Return the [x, y] coordinate for the center point of the cell that contains the specified text.  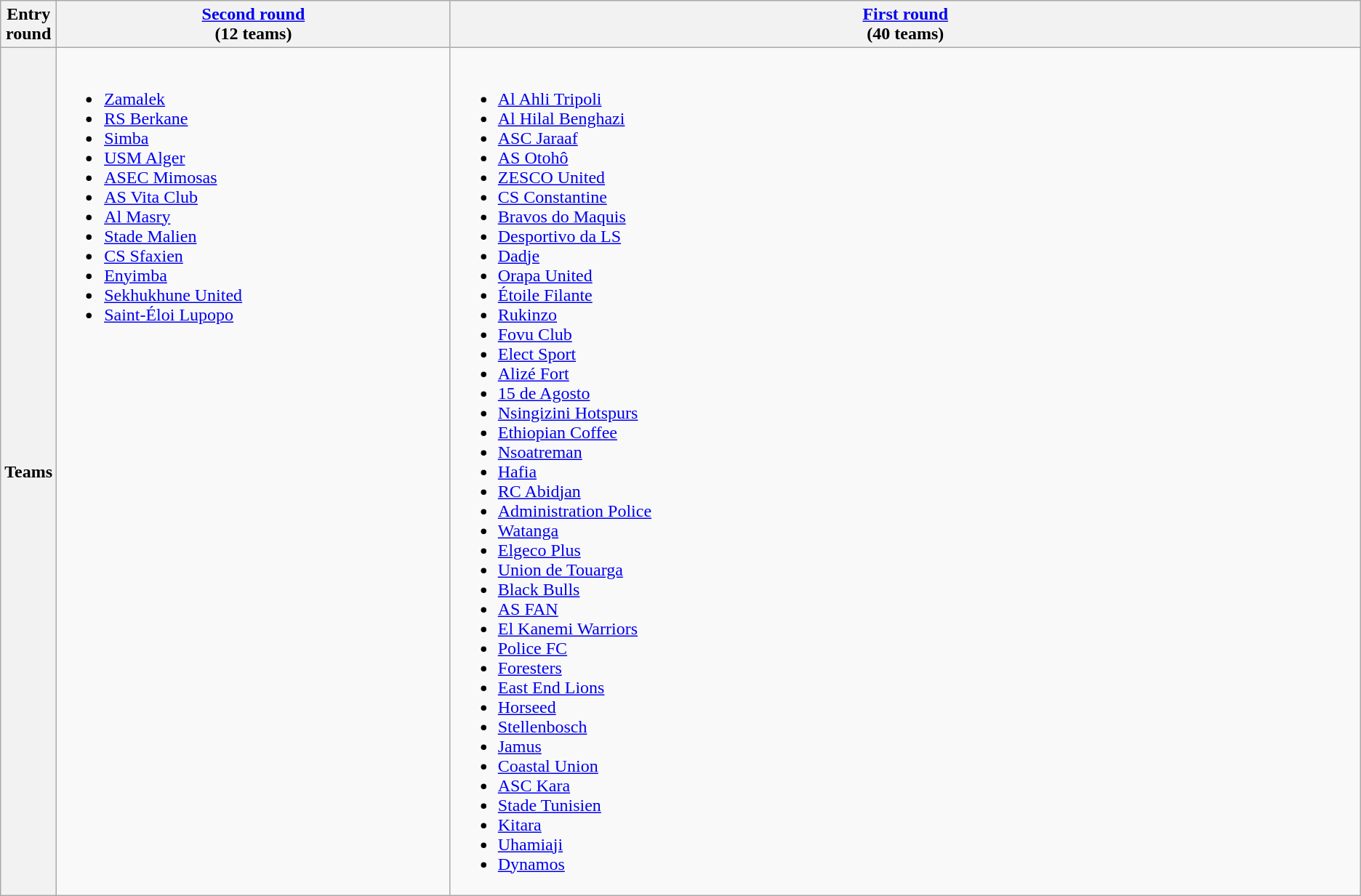
Entry round [29, 25]
Second round(12 teams) [254, 25]
Zamalek RS Berkane Simba USM Alger ASEC Mimosas AS Vita Club Al Masry Stade Malien CS Sfaxien Enyimba Sekhukhune United Saint-Éloi Lupopo [254, 472]
Teams [29, 472]
First round(40 teams) [905, 25]
